Identify which cell holds the provided text, then report its [X, Y] central coordinate. 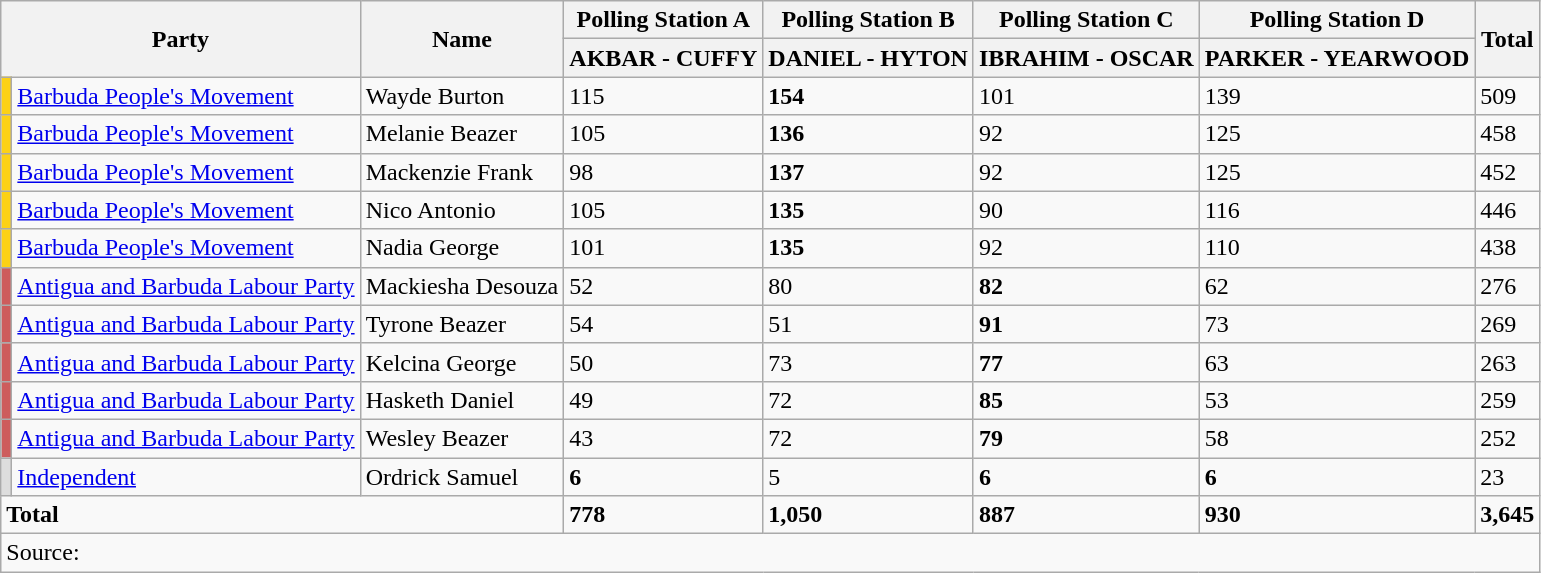
116 [1337, 210]
52 [664, 286]
Ordrick Samuel [462, 477]
Tyrone Beazer [462, 324]
63 [1337, 362]
90 [1086, 210]
80 [868, 286]
438 [1508, 248]
Polling Station D [1337, 20]
115 [664, 96]
PARKER - YEARWOOD [1337, 58]
446 [1508, 210]
1,050 [868, 515]
AKBAR - CUFFY [664, 58]
Polling Station A [664, 20]
778 [664, 515]
452 [1508, 172]
252 [1508, 438]
IBRAHIM - OSCAR [1086, 58]
5 [868, 477]
259 [1508, 400]
Source: [770, 553]
51 [868, 324]
49 [664, 400]
58 [1337, 438]
82 [1086, 286]
509 [1508, 96]
Independent [186, 477]
137 [868, 172]
23 [1508, 477]
269 [1508, 324]
Wayde Burton [462, 96]
54 [664, 324]
110 [1337, 248]
3,645 [1508, 515]
276 [1508, 286]
Mackiesha Desouza [462, 286]
263 [1508, 362]
77 [1086, 362]
458 [1508, 134]
Nadia George [462, 248]
Nico Antonio [462, 210]
Kelcina George [462, 362]
Melanie Beazer [462, 134]
Mackenzie Frank [462, 172]
136 [868, 134]
79 [1086, 438]
154 [868, 96]
43 [664, 438]
98 [664, 172]
Wesley Beazer [462, 438]
139 [1337, 96]
930 [1337, 515]
Hasketh Daniel [462, 400]
85 [1086, 400]
Polling Station C [1086, 20]
91 [1086, 324]
62 [1337, 286]
Party [180, 39]
DANIEL - HYTON [868, 58]
887 [1086, 515]
Polling Station B [868, 20]
Name [462, 39]
50 [664, 362]
53 [1337, 400]
